Return [X, Y] of the center of cell containing provided text 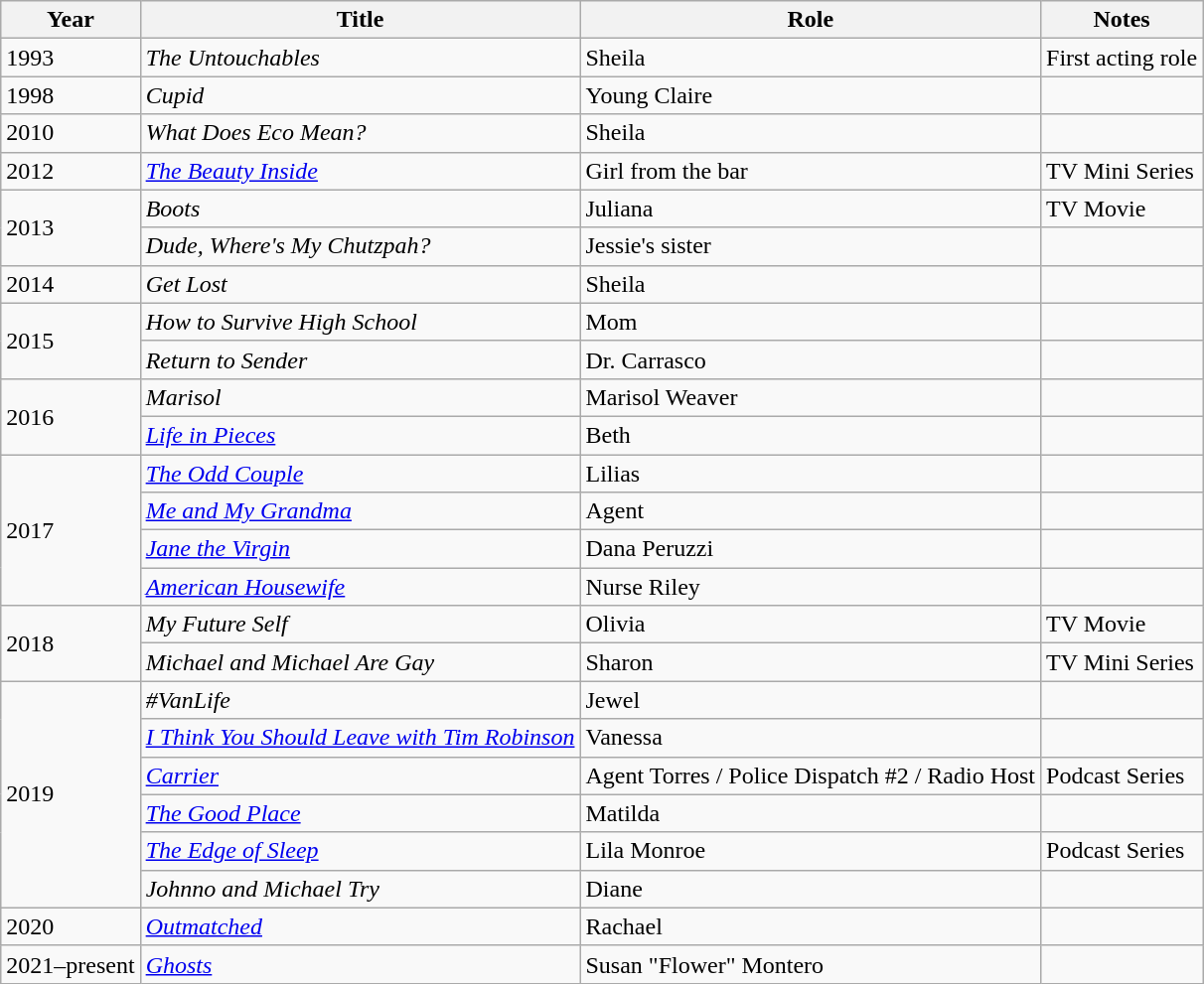
My Future Self [360, 625]
Susan "Flower" Montero [811, 964]
2019 [71, 794]
Nurse Riley [811, 587]
Rachael [811, 926]
Vanessa [811, 738]
How to Survive High School [360, 322]
Young Claire [811, 95]
2020 [71, 926]
Matilda [811, 813]
Role [811, 20]
Jessie's sister [811, 246]
Girl from the bar [811, 171]
Agent [811, 511]
Title [360, 20]
Outmatched [360, 926]
Lilias [811, 474]
Dana Peruzzi [811, 549]
Mom [811, 322]
2014 [71, 284]
Sharon [811, 662]
Jane the Virgin [360, 549]
Get Lost [360, 284]
Olivia [811, 625]
Cupid [360, 95]
American Housewife [360, 587]
Notes [1123, 20]
Me and My Grandma [360, 511]
Marisol Weaver [811, 397]
The Good Place [360, 813]
Marisol [360, 397]
Carrier [360, 775]
The Edge of Sleep [360, 851]
Diane [811, 889]
2016 [71, 416]
Ghosts [360, 964]
First acting role [1123, 58]
2021–present [71, 964]
The Odd Couple [360, 474]
Johnno and Michael Try [360, 889]
2018 [71, 643]
Life in Pieces [360, 435]
2015 [71, 341]
1998 [71, 95]
Return to Sender [360, 359]
Agent Torres / Police Dispatch #2 / Radio Host [811, 775]
The Untouchables [360, 58]
Michael and Michael Are Gay [360, 662]
Boots [360, 209]
Jewel [811, 700]
Year [71, 20]
What Does Eco Mean? [360, 133]
1993 [71, 58]
I Think You Should Leave with Tim Robinson [360, 738]
Beth [811, 435]
#VanLife [360, 700]
Lila Monroe [811, 851]
Dr. Carrasco [811, 359]
2013 [71, 227]
2010 [71, 133]
2012 [71, 171]
Juliana [811, 209]
The Beauty Inside [360, 171]
Dude, Where's My Chutzpah? [360, 246]
2017 [71, 530]
